Find where the given text appears and provide that cell's center as (X, Y) coordinate. 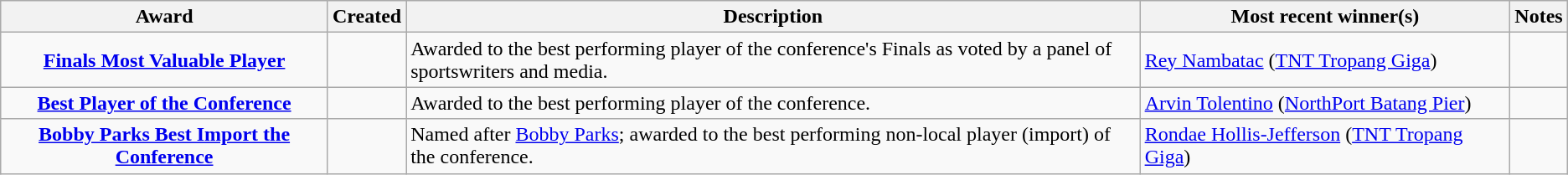
Rey Nambatac (TNT Tropang Giga) (1325, 60)
Bobby Parks Best Import the Conference (164, 146)
Notes (1539, 17)
Awarded to the best performing player of the conference's Finals as voted by a panel of sportswriters and media. (773, 60)
Rondae Hollis-Jefferson (TNT Tropang Giga) (1325, 146)
Awarded to the best performing player of the conference. (773, 103)
Best Player of the Conference (164, 103)
Named after Bobby Parks; awarded to the best performing non-local player (import) of the conference. (773, 146)
Most recent winner(s) (1325, 17)
Finals Most Valuable Player (164, 60)
Description (773, 17)
Arvin Tolentino (NorthPort Batang Pier) (1325, 103)
Created (367, 17)
Award (164, 17)
